Capture the cell that displays the provided text and extract its (x, y) central coordinate. 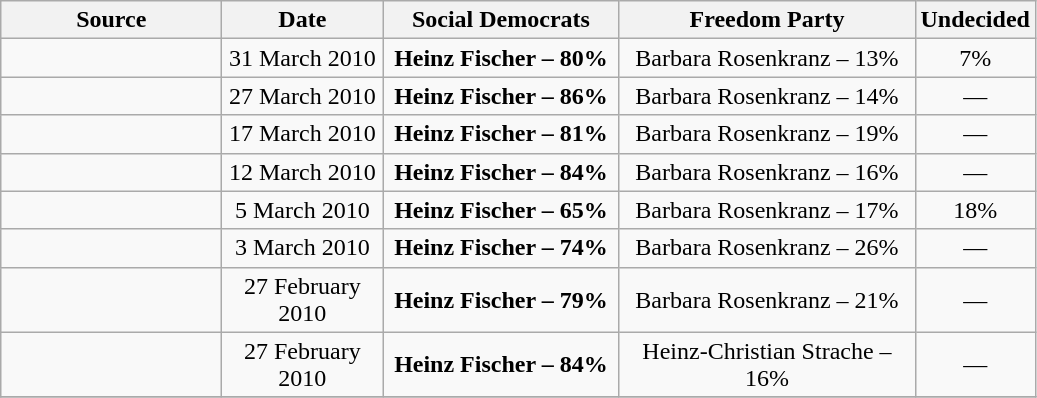
Heinz Fischer – 86% (501, 96)
Heinz-Christian Strache – 16% (767, 364)
Freedom Party (767, 20)
Undecided (975, 20)
Barbara Rosenkranz – 17% (767, 210)
12 March 2010 (302, 172)
Source (112, 20)
Social Democrats (501, 20)
Heinz Fischer – 81% (501, 134)
Barbara Rosenkranz – 16% (767, 172)
Barbara Rosenkranz – 14% (767, 96)
Barbara Rosenkranz – 21% (767, 300)
17 March 2010 (302, 134)
31 March 2010 (302, 58)
Heinz Fischer – 79% (501, 300)
7% (975, 58)
Heinz Fischer – 65% (501, 210)
Barbara Rosenkranz – 26% (767, 248)
3 March 2010 (302, 248)
18% (975, 210)
Barbara Rosenkranz – 13% (767, 58)
Heinz Fischer – 74% (501, 248)
5 March 2010 (302, 210)
Heinz Fischer – 80% (501, 58)
Barbara Rosenkranz – 19% (767, 134)
Date (302, 20)
27 March 2010 (302, 96)
